Provide the [x, y] coordinate of the cell's center where the given text is located.  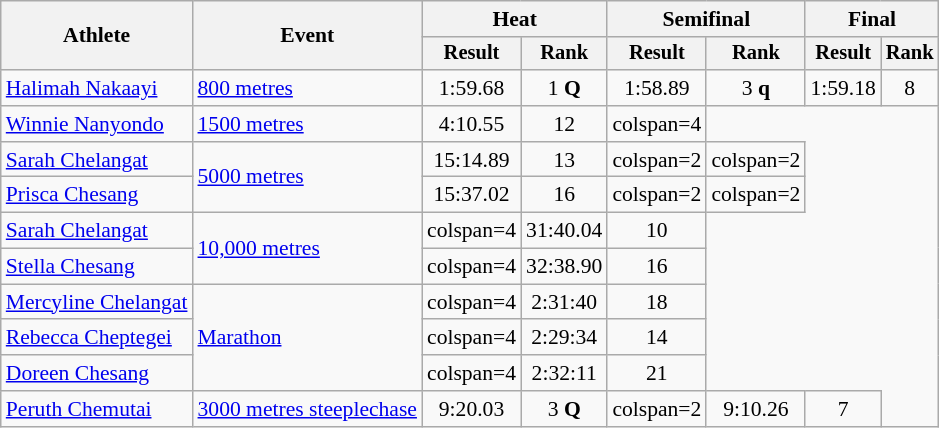
Doreen Chesang [97, 373]
21 [656, 373]
15:37.02 [472, 195]
5000 metres [307, 178]
1:59.68 [472, 88]
12 [564, 124]
10,000 metres [307, 248]
2:31:40 [564, 302]
1:59.18 [842, 88]
3 Q [564, 409]
4:10.55 [472, 124]
1 Q [564, 88]
7 [842, 409]
1:58.89 [656, 88]
Rebecca Cheptegei [97, 338]
9:20.03 [472, 409]
18 [656, 302]
Mercyline Chelangat [97, 302]
800 metres [307, 88]
3000 metres steeplechase [307, 409]
Heat [514, 19]
Prisca Chesang [97, 195]
10 [656, 231]
2:29:34 [564, 338]
9:10.26 [756, 409]
14 [656, 338]
8 [910, 88]
15:14.89 [472, 160]
31:40.04 [564, 231]
Event [307, 36]
Winnie Nanyondo [97, 124]
32:38.90 [564, 267]
Marathon [307, 338]
Semifinal [706, 19]
1500 metres [307, 124]
Halimah Nakaayi [97, 88]
2:32:11 [564, 373]
Stella Chesang [97, 267]
Final [872, 19]
Athlete [97, 36]
3 q [756, 88]
13 [564, 160]
Peruth Chemutai [97, 409]
